Detect which cell encompasses the target text, then output its [X, Y] center coordinate. 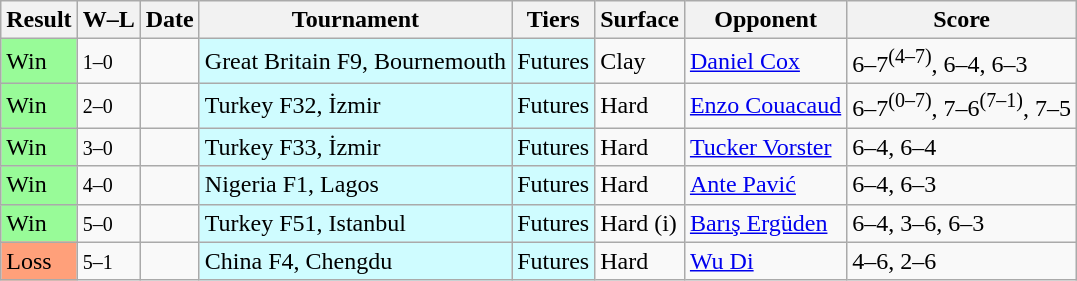
Daniel Cox [765, 62]
Tucker Vorster [765, 147]
Tournament [355, 20]
Loss [39, 261]
Turkey F32, İzmir [355, 106]
Surface [640, 20]
3–0 [108, 147]
Clay [640, 62]
Barış Ergüden [765, 223]
6–7(0–7), 7–6(7–1), 7–5 [962, 106]
5–1 [108, 261]
6–4, 6–3 [962, 185]
6–7(4–7), 6–4, 6–3 [962, 62]
Tiers [554, 20]
6–4, 3–6, 6–3 [962, 223]
4–0 [108, 185]
4–6, 2–6 [962, 261]
Date [170, 20]
Nigeria F1, Lagos [355, 185]
6–4, 6–4 [962, 147]
1–0 [108, 62]
W–L [108, 20]
Hard (i) [640, 223]
Score [962, 20]
2–0 [108, 106]
Ante Pavić [765, 185]
Turkey F51, Istanbul [355, 223]
Great Britain F9, Bournemouth [355, 62]
Result [39, 20]
China F4, Chengdu [355, 261]
5–0 [108, 223]
Turkey F33, İzmir [355, 147]
Wu Di [765, 261]
Opponent [765, 20]
Enzo Couacaud [765, 106]
